Output the (x, y) coordinate of the center of the cell containing the given text.  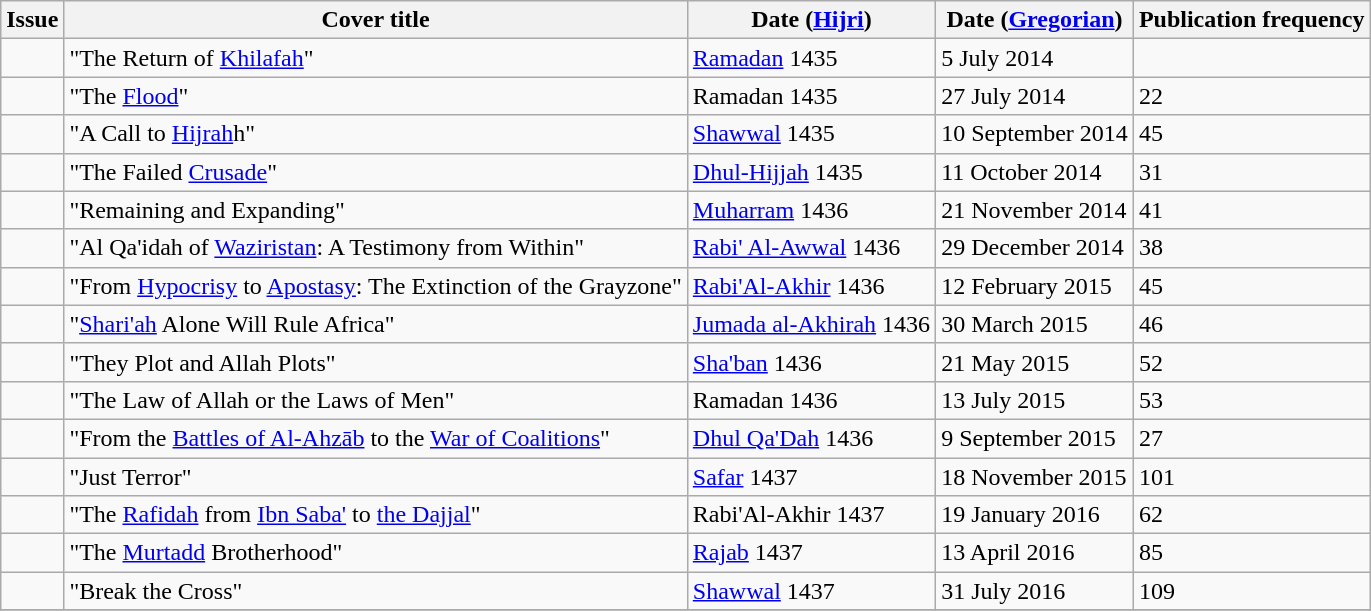
21 May 2015 (1035, 362)
"Break the Cross" (376, 591)
27 (1252, 438)
"Shari'ah Alone Will Rule Africa" (376, 324)
29 December 2014 (1035, 248)
Dhul-Hijjah 1435 (811, 172)
"From the Battles of Al-Ahzāb to the War of Coalitions" (376, 438)
22 (1252, 96)
52 (1252, 362)
9 September 2015 (1035, 438)
85 (1252, 553)
19 January 2016 (1035, 515)
Shawwal 1435 (811, 134)
"The Flood" (376, 96)
Muharram 1436 (811, 210)
Publication frequency (1252, 20)
13 April 2016 (1035, 553)
41 (1252, 210)
18 November 2015 (1035, 477)
30 March 2015 (1035, 324)
27 July 2014 (1035, 96)
"From Hypocrisy to Apostasy: The Extinction of the Grayzone" (376, 286)
12 February 2015 (1035, 286)
109 (1252, 591)
38 (1252, 248)
"Remaining and Expanding" (376, 210)
11 October 2014 (1035, 172)
Rabi'Al-Akhir 1437 (811, 515)
Jumada al-Akhirah 1436 (811, 324)
Dhul Qa'Dah 1436 (811, 438)
"The Law of Allah or the Laws of Men" (376, 400)
101 (1252, 477)
5 July 2014 (1035, 58)
46 (1252, 324)
13 July 2015 (1035, 400)
Rajab 1437 (811, 553)
31 (1252, 172)
Shawwal 1437 (811, 591)
10 September 2014 (1035, 134)
"The Rafidah from Ibn Saba' to the Dajjal" (376, 515)
53 (1252, 400)
Issue (32, 20)
Safar 1437 (811, 477)
"The Failed Crusade" (376, 172)
Rabi' Al-Awwal 1436 (811, 248)
Rabi'Al-Akhir 1436 (811, 286)
Cover title (376, 20)
31 July 2016 (1035, 591)
Ramadan 1436 (811, 400)
"Just Terror" (376, 477)
"The Murtadd Brotherhood" (376, 553)
62 (1252, 515)
"Al Qa'idah of Waziristan: A Testimony from Within" (376, 248)
Date (Gregorian) (1035, 20)
21 November 2014 (1035, 210)
"A Call to Hijrahh" (376, 134)
"They Plot and Allah Plots" (376, 362)
Sha'ban 1436 (811, 362)
"The Return of Khilafah" (376, 58)
Date (Hijri) (811, 20)
